Output the [X, Y] coordinate of the center of the cell containing the given text.  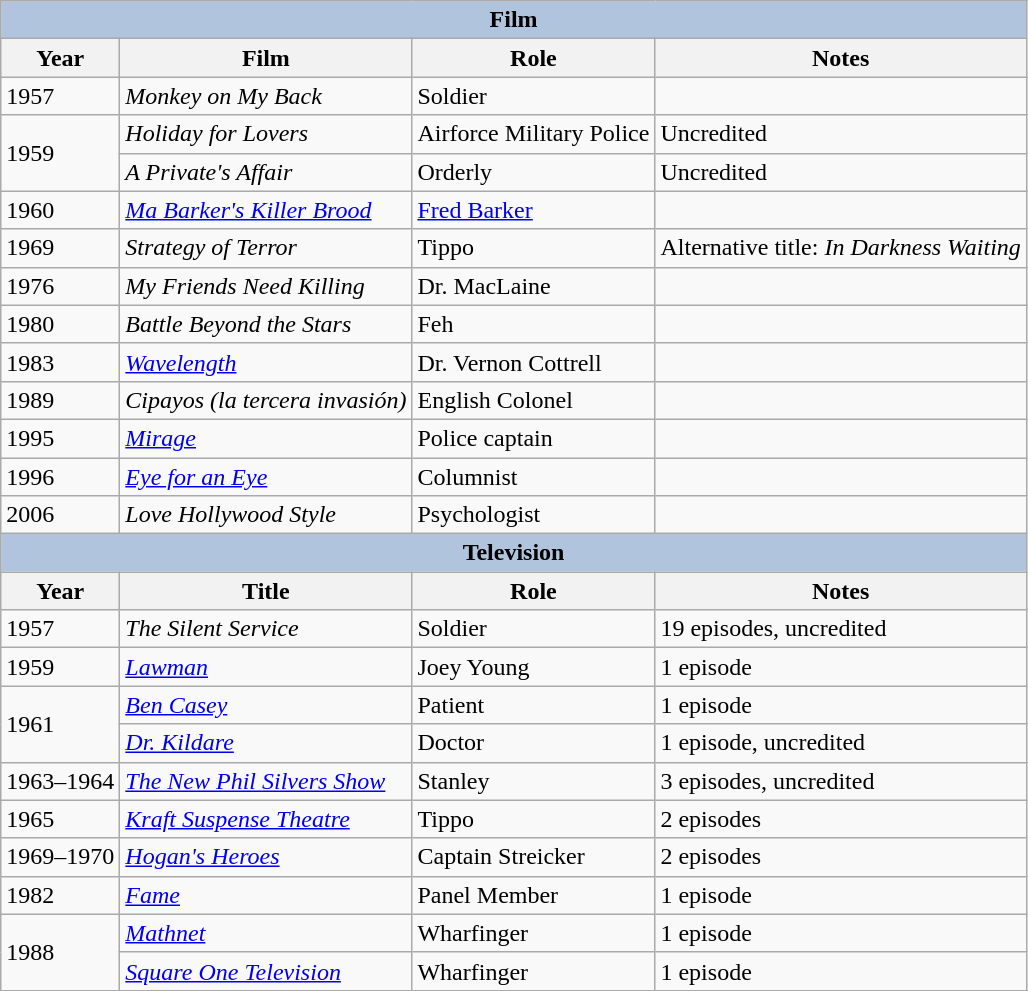
Fame [266, 895]
Kraft Suspense Theatre [266, 819]
1969 [60, 248]
Square One Television [266, 971]
1995 [60, 438]
Orderly [534, 172]
My Friends Need Killing [266, 286]
Patient [534, 705]
The New Phil Silvers Show [266, 781]
1988 [60, 952]
Love Hollywood Style [266, 515]
The Silent Service [266, 629]
Hogan's Heroes [266, 857]
1989 [60, 400]
1983 [60, 362]
Airforce Military Police [534, 134]
1963–1964 [60, 781]
Dr. Vernon Cottrell [534, 362]
Television [514, 553]
Dr. Kildare [266, 743]
3 episodes, uncredited [840, 781]
1965 [60, 819]
1996 [60, 477]
Mirage [266, 438]
1980 [60, 324]
Police captain [534, 438]
Strategy of Terror [266, 248]
Lawman [266, 667]
English Colonel [534, 400]
Ben Casey [266, 705]
Cipayos (la tercera invasión) [266, 400]
1961 [60, 724]
1969–1970 [60, 857]
Dr. MacLaine [534, 286]
Captain Streicker [534, 857]
2006 [60, 515]
Stanley [534, 781]
Psychologist [534, 515]
Columnist [534, 477]
1 episode, uncredited [840, 743]
Eye for an Eye [266, 477]
Joey Young [534, 667]
A Private's Affair [266, 172]
1960 [60, 210]
Title [266, 591]
Mathnet [266, 933]
Doctor [534, 743]
Battle Beyond the Stars [266, 324]
Monkey on My Back [266, 96]
Alternative title: In Darkness Waiting [840, 248]
Holiday for Lovers [266, 134]
1976 [60, 286]
Fred Barker [534, 210]
Feh [534, 324]
Panel Member [534, 895]
1982 [60, 895]
19 episodes, uncredited [840, 629]
Ma Barker's Killer Brood [266, 210]
Wavelength [266, 362]
